Locate the cell with the specified text and output its [X, Y] center coordinate. 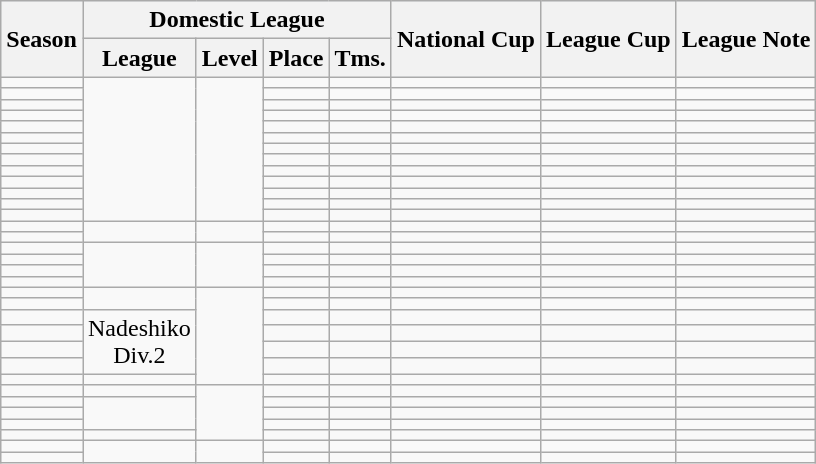
NadeshikoDiv.2 [139, 342]
Level [230, 58]
Domestic League [236, 20]
League Note [746, 39]
League [139, 58]
National Cup [466, 39]
League Cup [608, 39]
Tms. [360, 58]
Place [296, 58]
Season [42, 39]
